Determine the [x, y] coordinate at the center of the cell enclosing the given text.  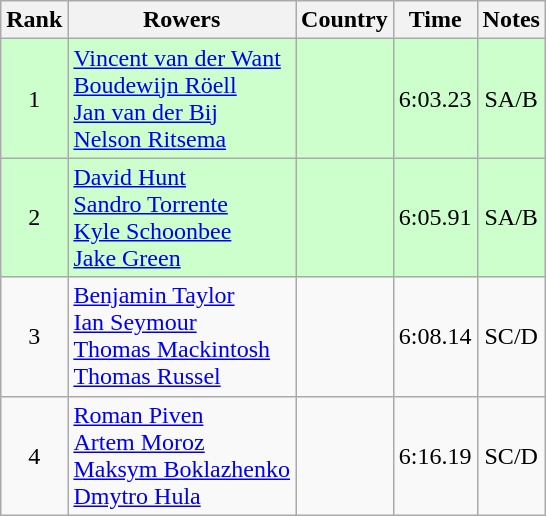
6:08.14 [435, 336]
David HuntSandro TorrenteKyle SchoonbeeJake Green [182, 218]
Rank [34, 20]
6:05.91 [435, 218]
Country [345, 20]
4 [34, 456]
6:16.19 [435, 456]
Benjamin TaylorIan SeymourThomas MackintoshThomas Russel [182, 336]
6:03.23 [435, 98]
1 [34, 98]
Roman PivenArtem MorozMaksym BoklazhenkoDmytro Hula [182, 456]
Rowers [182, 20]
Time [435, 20]
Vincent van der WantBoudewijn RöellJan van der BijNelson Ritsema [182, 98]
Notes [511, 20]
3 [34, 336]
2 [34, 218]
